Pinpoint the cell where the given text exists, returning its [X, Y] midpoint coordinate. 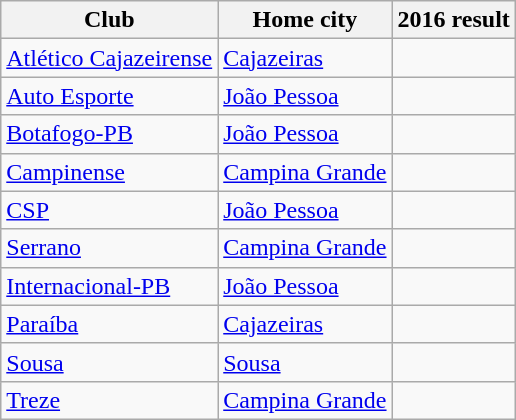
CSP [110, 210]
Paraíba [110, 324]
Internacional-PB [110, 286]
Serrano [110, 248]
Campinense [110, 172]
Treze [110, 400]
Auto Esporte [110, 96]
Botafogo-PB [110, 134]
2016 result [454, 20]
Atlético Cajazeirense [110, 58]
Club [110, 20]
Home city [305, 20]
